Output the [X, Y] coordinate of the center of the cell containing the given text.  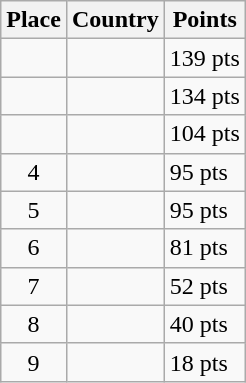
8 [34, 324]
40 pts [204, 324]
4 [34, 172]
104 pts [204, 134]
Place [34, 20]
139 pts [204, 58]
9 [34, 362]
5 [34, 210]
52 pts [204, 286]
6 [34, 248]
134 pts [204, 96]
7 [34, 286]
18 pts [204, 362]
81 pts [204, 248]
Points [204, 20]
Country [115, 20]
